Return the (x, y) coordinate for the center point of the cell that contains the specified text.  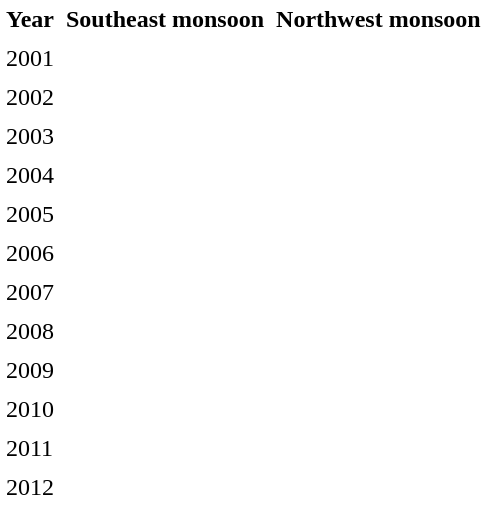
2003 (30, 136)
Southeast monsoon (165, 20)
2012 (30, 488)
2009 (30, 370)
2011 (30, 448)
2002 (30, 98)
2007 (30, 292)
2010 (30, 410)
2005 (30, 214)
2008 (30, 332)
Year (30, 20)
2006 (30, 254)
2004 (30, 176)
2001 (30, 58)
